Determine the [x, y] coordinate at the center of the cell enclosing the given text.  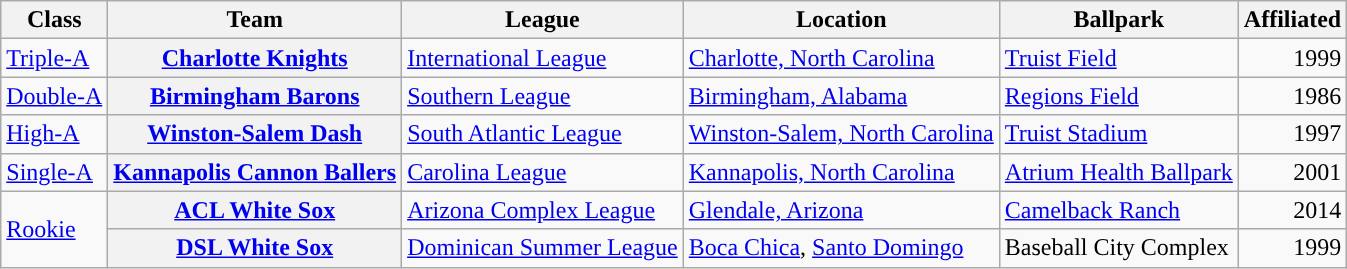
League [543, 20]
International League [543, 58]
Location [841, 20]
Class [54, 20]
Triple-A [54, 58]
Team [255, 20]
Dominican Summer League [543, 248]
Winston-Salem Dash [255, 134]
1986 [1292, 96]
Winston-Salem, North Carolina [841, 134]
Charlotte Knights [255, 58]
Boca Chica, Santo Domingo [841, 248]
Affiliated [1292, 20]
1997 [1292, 134]
Rookie [54, 229]
South Atlantic League [543, 134]
Double-A [54, 96]
Truist Field [1118, 58]
Baseball City Complex [1118, 248]
Birmingham, Alabama [841, 96]
Carolina League [543, 172]
Regions Field [1118, 96]
Atrium Health Ballpark [1118, 172]
Truist Stadium [1118, 134]
2014 [1292, 210]
Single-A [54, 172]
DSL White Sox [255, 248]
Ballpark [1118, 20]
Kannapolis, North Carolina [841, 172]
Glendale, Arizona [841, 210]
Southern League [543, 96]
Charlotte, North Carolina [841, 58]
2001 [1292, 172]
ACL White Sox [255, 210]
Camelback Ranch [1118, 210]
High-A [54, 134]
Kannapolis Cannon Ballers [255, 172]
Birmingham Barons [255, 96]
Arizona Complex League [543, 210]
